Return [x, y] of the center of cell containing provided text 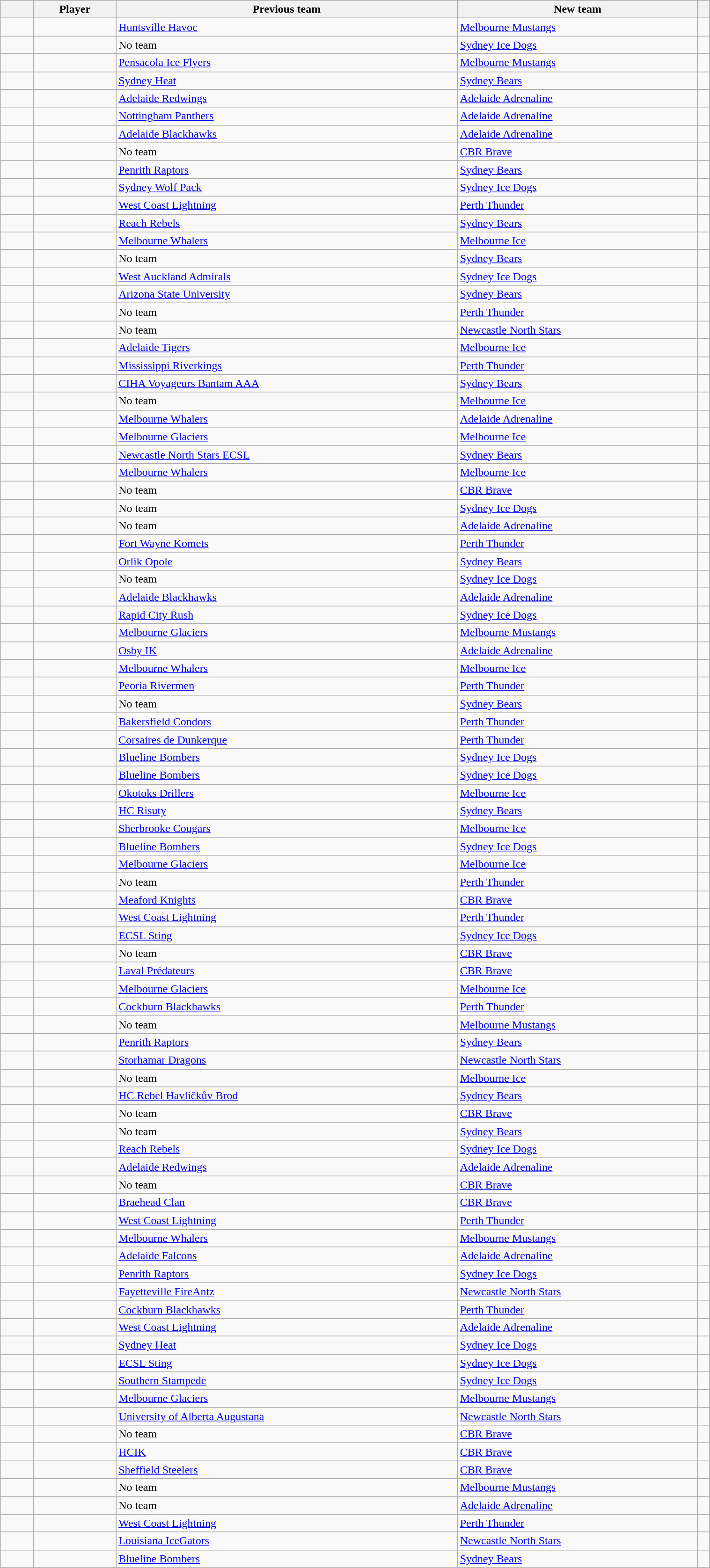
Sheffield Steelers [287, 1470]
Bakersfield Condors [287, 722]
Southern Stampede [287, 1381]
Louisiana IceGators [287, 1541]
Pensacola Ice Flyers [287, 63]
Arizona State University [287, 294]
Adelaide Falcons [287, 1256]
New team [578, 9]
Rapid City Rush [287, 615]
Braehead Clan [287, 1203]
Player [75, 9]
HC Risuty [287, 811]
Storhamar Dragons [287, 1060]
Newcastle North Stars ECSL [287, 454]
University of Alberta Augustana [287, 1416]
Sherbrooke Cougars [287, 829]
Nottingham Panthers [287, 116]
Adelaide Tigers [287, 348]
HCIK [287, 1452]
Laval Prédateurs [287, 971]
Fayetteville FireAntz [287, 1291]
Huntsville Havoc [287, 27]
Fort Wayne Komets [287, 544]
Mississippi Riverkings [287, 365]
Orlik Opole [287, 562]
Osby IK [287, 650]
Previous team [287, 9]
West Auckland Admirals [287, 277]
Sydney Wolf Pack [287, 187]
HC Rebel Havlíčkův Brod [287, 1096]
CIHA Voyageurs Bantam AAA [287, 383]
Okotoks Drillers [287, 793]
Meaford Knights [287, 900]
Peoria Rivermen [287, 686]
Corsaires de Dunkerque [287, 739]
